For the text-containing cell, return its midpoint in (X, Y) coordinate format. 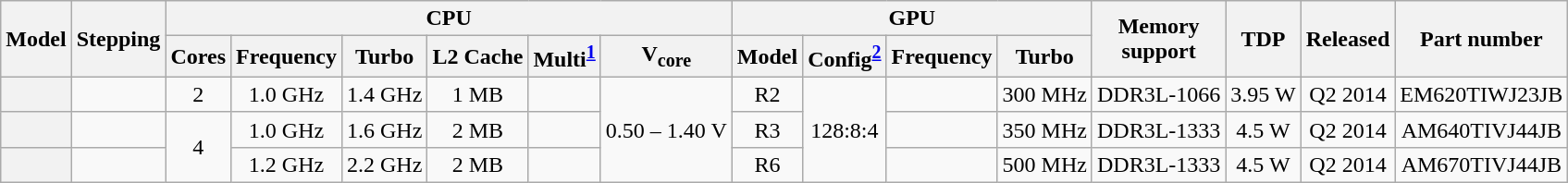
AM640TIVJ44JB (1482, 129)
1.4 GHz (384, 94)
CPU (449, 18)
Multi1 (564, 57)
2 (198, 94)
Cores (198, 57)
2.2 GHz (384, 165)
AM670TIVJ44JB (1482, 165)
TDP (1264, 39)
GPU (912, 18)
500 MHz (1044, 165)
1.6 GHz (384, 129)
300 MHz (1044, 94)
Memorysupport (1158, 39)
1.2 GHz (287, 165)
R6 (767, 165)
Config2 (845, 57)
1 MB (477, 94)
350 MHz (1044, 129)
R3 (767, 129)
Part number (1482, 39)
4 (198, 147)
DDR3L-1066 (1158, 94)
Stepping (118, 39)
EM620TIWJ23JB (1482, 94)
0.50 – 1.40 V (666, 129)
Vcore (666, 57)
3.95 W (1264, 94)
L2 Cache (477, 57)
128:8:4 (845, 129)
R2 (767, 94)
Released (1348, 39)
